Output the [X, Y] coordinate of the center of the cell containing the given text.  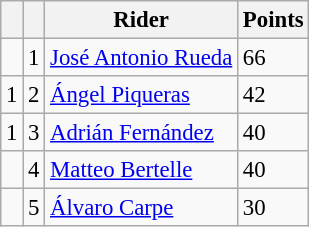
5 [34, 208]
42 [274, 95]
Álvaro Carpe [142, 208]
Points [274, 20]
Adrián Fernández [142, 133]
3 [34, 133]
66 [274, 58]
Matteo Bertelle [142, 170]
José Antonio Rueda [142, 58]
4 [34, 170]
30 [274, 208]
Ángel Piqueras [142, 95]
Rider [142, 20]
2 [34, 95]
